For the text-containing cell, return its midpoint in (X, Y) coordinate format. 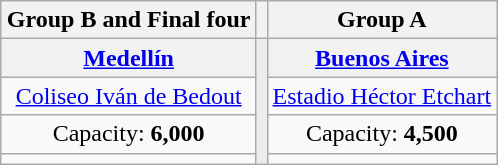
Group B and Final four (128, 20)
Buenos Aires (382, 58)
Group A (382, 20)
Medellín (128, 58)
Estadio Héctor Etchart (382, 96)
Capacity: 6,000 (128, 134)
Capacity: 4,500 (382, 134)
Coliseo Iván de Bedout (128, 96)
